Pinpoint the cell where the given text exists, returning its (X, Y) midpoint coordinate. 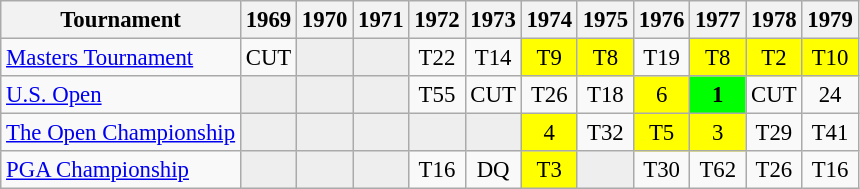
T32 (605, 133)
T2 (774, 58)
T55 (437, 95)
Masters Tournament (121, 58)
T3 (549, 170)
4 (549, 133)
1978 (774, 20)
1974 (549, 20)
PGA Championship (121, 170)
T19 (661, 58)
1972 (437, 20)
1969 (268, 20)
24 (830, 95)
3 (718, 133)
6 (661, 95)
T5 (661, 133)
T29 (774, 133)
T9 (549, 58)
T30 (661, 170)
1976 (661, 20)
T14 (493, 58)
U.S. Open (121, 95)
1979 (830, 20)
T18 (605, 95)
The Open Championship (121, 133)
1977 (718, 20)
1 (718, 95)
1970 (325, 20)
1971 (381, 20)
1973 (493, 20)
T22 (437, 58)
1975 (605, 20)
T41 (830, 133)
T10 (830, 58)
Tournament (121, 20)
DQ (493, 170)
T62 (718, 170)
